Return (X, Y) of the center of cell containing provided text 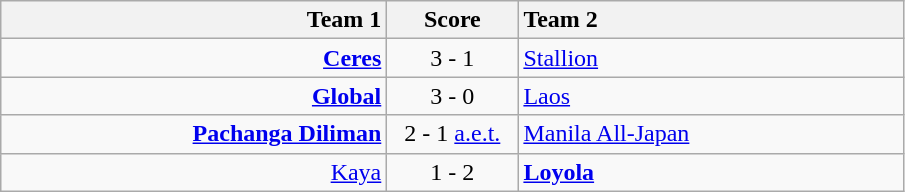
Kaya (194, 172)
1 - 2 (452, 172)
Laos (711, 96)
Pachanga Diliman (194, 134)
3 - 1 (452, 58)
Stallion (711, 58)
Team 1 (194, 20)
Ceres (194, 58)
Manila All-Japan (711, 134)
3 - 0 (452, 96)
Loyola (711, 172)
Score (452, 20)
2 - 1 a.e.t. (452, 134)
Team 2 (711, 20)
Global (194, 96)
